From the cell containing the given text, extract its center point as [x, y] coordinate. 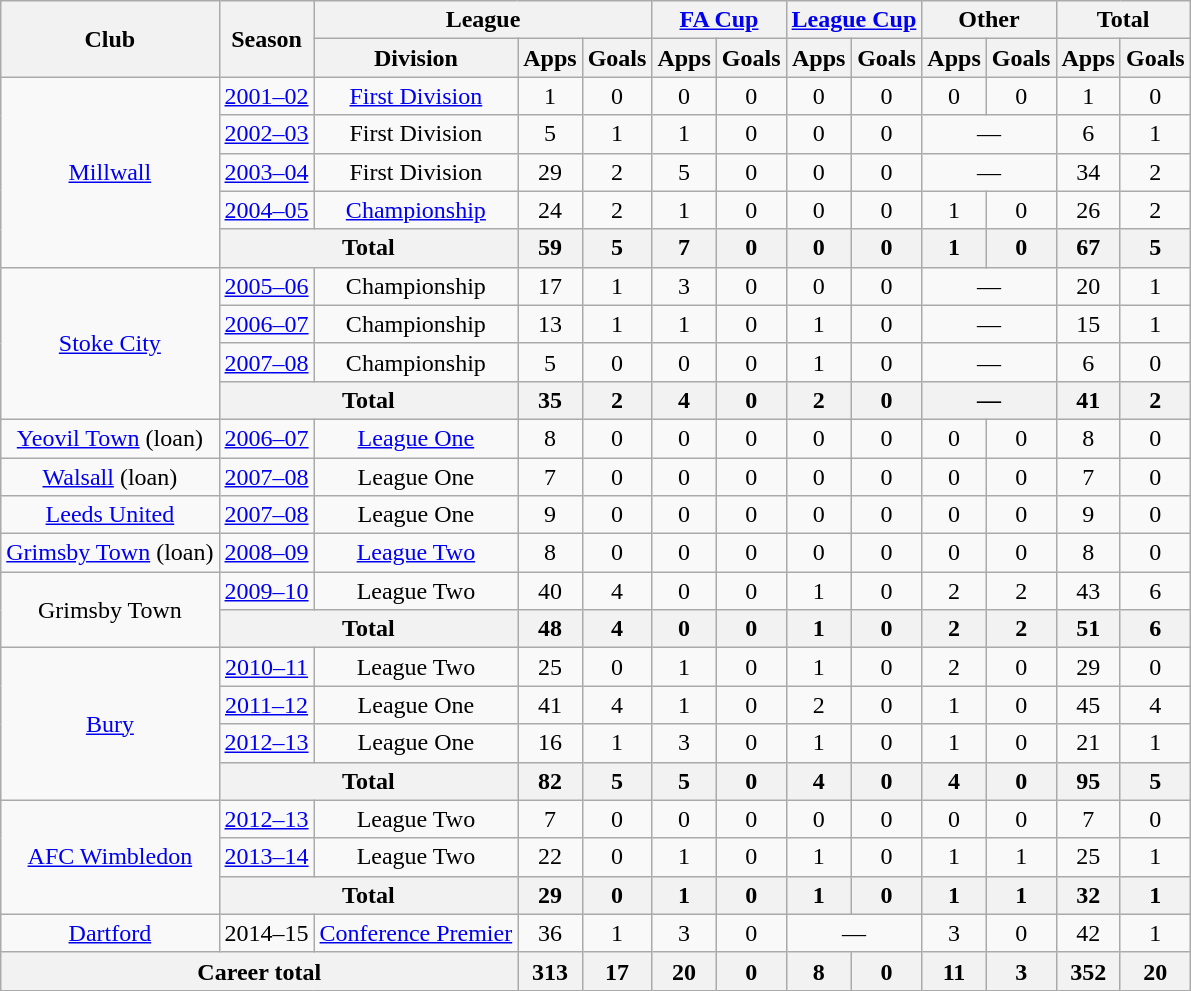
Millwall [110, 172]
24 [550, 210]
21 [1088, 743]
2010–11 [266, 667]
Walsall (loan) [110, 477]
Season [266, 39]
FA Cup [719, 20]
2008–09 [266, 553]
Dartford [110, 933]
Conference Premier [416, 933]
352 [1088, 971]
2011–12 [266, 705]
26 [1088, 210]
2003–04 [266, 172]
2004–05 [266, 210]
2013–14 [266, 857]
Grimsby Town (loan) [110, 553]
32 [1088, 895]
AFC Wimbledon [110, 857]
Other [989, 20]
2001–02 [266, 96]
Leeds United [110, 515]
2005–06 [266, 286]
13 [550, 324]
42 [1088, 933]
15 [1088, 324]
22 [550, 857]
51 [1088, 629]
Yeovil Town (loan) [110, 438]
40 [550, 591]
82 [550, 781]
34 [1088, 172]
2014–15 [266, 933]
16 [550, 743]
League [483, 20]
36 [550, 933]
313 [550, 971]
59 [550, 248]
Bury [110, 724]
11 [954, 971]
Club [110, 39]
Grimsby Town [110, 610]
35 [550, 400]
Stoke City [110, 343]
48 [550, 629]
45 [1088, 705]
95 [1088, 781]
2009–10 [266, 591]
League Cup [854, 20]
67 [1088, 248]
43 [1088, 591]
2002–03 [266, 134]
Division [416, 58]
Career total [260, 971]
